Return [x, y] of the center of cell containing provided text 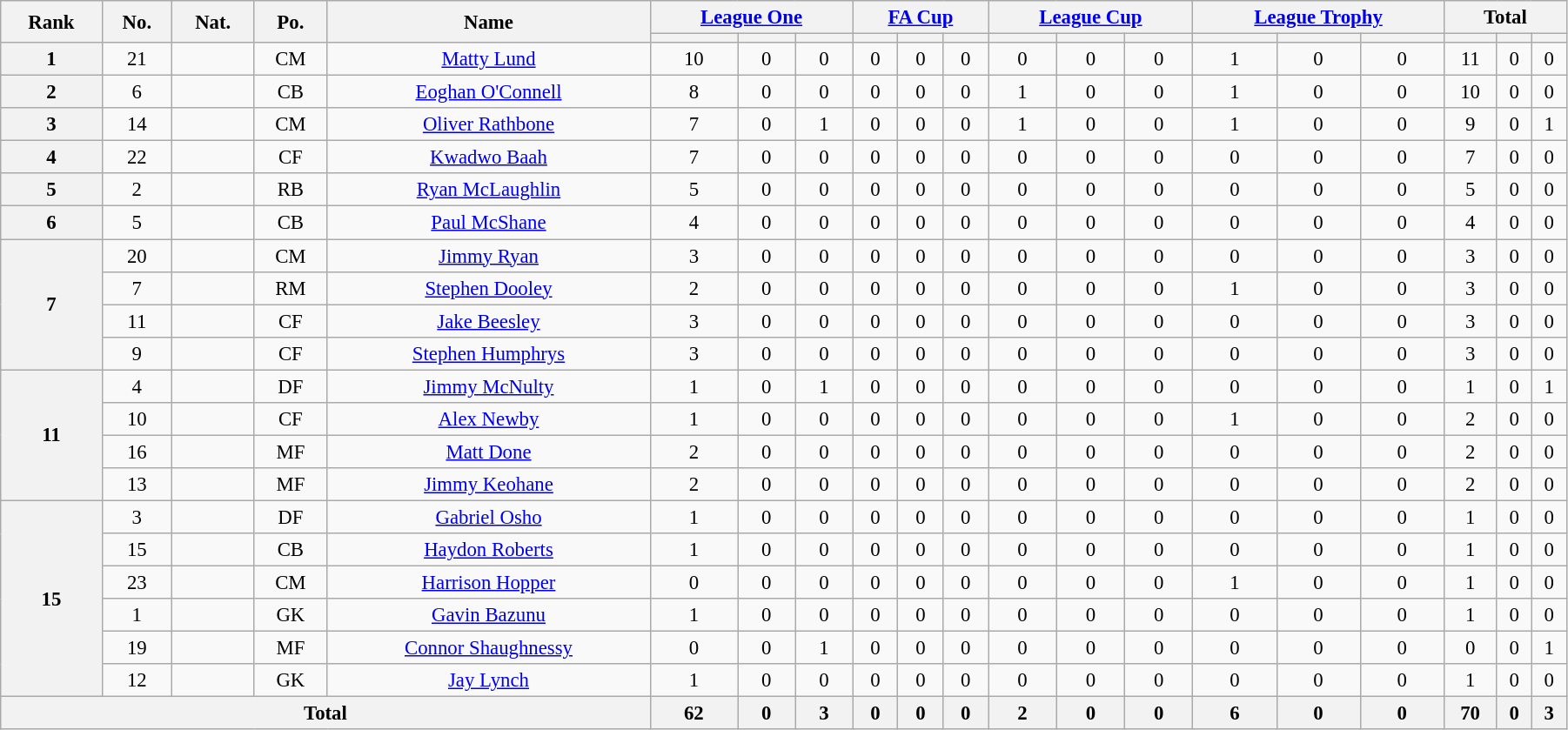
8 [694, 92]
20 [137, 256]
League Cup [1091, 17]
Haydon Roberts [489, 550]
Jimmy Keohane [489, 485]
Jimmy Ryan [489, 256]
RM [291, 288]
70 [1471, 713]
Gavin Bazunu [489, 615]
Name [489, 22]
Gabriel Osho [489, 517]
No. [137, 22]
62 [694, 713]
Alex Newby [489, 419]
Rank [51, 22]
League Trophy [1318, 17]
Eoghan O'Connell [489, 92]
Ryan McLaughlin [489, 191]
Stephen Dooley [489, 288]
Connor Shaughnessy [489, 648]
Po. [291, 22]
Oliver Rathbone [489, 124]
Paul McShane [489, 223]
Stephen Humphrys [489, 353]
21 [137, 59]
Jimmy McNulty [489, 386]
Nat. [213, 22]
14 [137, 124]
FA Cup [921, 17]
19 [137, 648]
16 [137, 452]
Kwadwo Baah [489, 157]
League One [752, 17]
12 [137, 680]
Jake Beesley [489, 321]
Harrison Hopper [489, 583]
Jay Lynch [489, 680]
Matt Done [489, 452]
22 [137, 157]
23 [137, 583]
13 [137, 485]
RB [291, 191]
Matty Lund [489, 59]
